Detect which cell encompasses the target text, then output its (x, y) center coordinate. 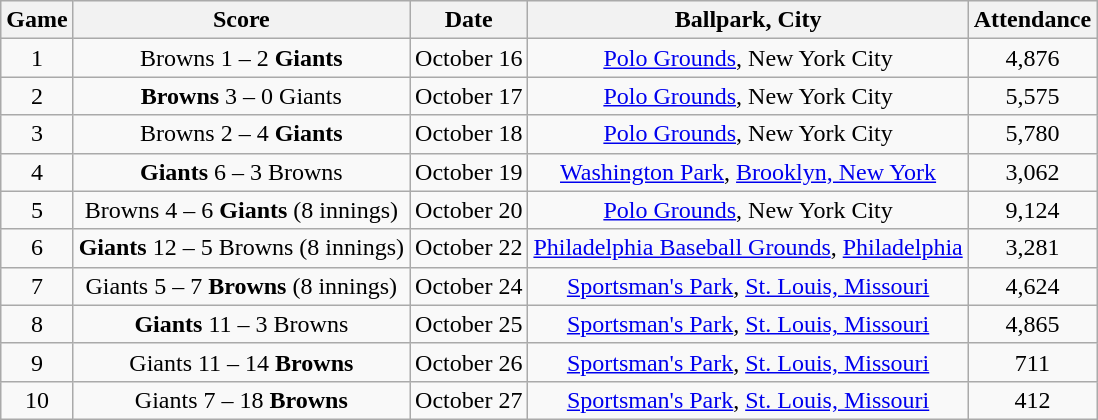
5 (37, 210)
Attendance (1032, 20)
412 (1032, 400)
October 22 (469, 248)
Giants 6 – 3 Browns (241, 172)
Browns 1 – 2 Giants (241, 58)
5,575 (1032, 96)
3,281 (1032, 248)
9,124 (1032, 210)
Philadelphia Baseball Grounds, Philadelphia (748, 248)
October 18 (469, 134)
5,780 (1032, 134)
3,062 (1032, 172)
4 (37, 172)
7 (37, 286)
Browns 4 – 6 Giants (8 innings) (241, 210)
4,865 (1032, 324)
October 17 (469, 96)
Giants 12 – 5 Browns (8 innings) (241, 248)
8 (37, 324)
October 26 (469, 362)
711 (1032, 362)
3 (37, 134)
October 20 (469, 210)
6 (37, 248)
October 16 (469, 58)
October 24 (469, 286)
October 19 (469, 172)
10 (37, 400)
1 (37, 58)
October 27 (469, 400)
Browns 2 – 4 Giants (241, 134)
Giants 7 – 18 Browns (241, 400)
Game (37, 20)
Ballpark, City (748, 20)
4,876 (1032, 58)
Date (469, 20)
Browns 3 – 0 Giants (241, 96)
4,624 (1032, 286)
October 25 (469, 324)
Washington Park, Brooklyn, New York (748, 172)
9 (37, 362)
Score (241, 20)
Giants 11 – 3 Browns (241, 324)
Giants 11 – 14 Browns (241, 362)
2 (37, 96)
Giants 5 – 7 Browns (8 innings) (241, 286)
